Return the [x, y] coordinate for the center point of the cell that contains the specified text.  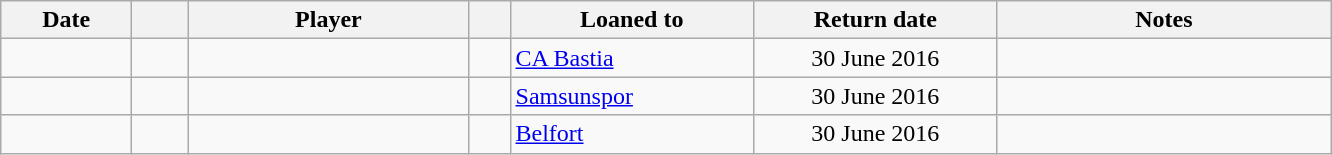
Loaned to [632, 20]
Date [66, 20]
Return date [876, 20]
Belfort [632, 134]
Notes [1164, 20]
Player [328, 20]
Samsunspor [632, 96]
CA Bastia [632, 58]
